Return the [X, Y] coordinate for the center point of the cell that contains the specified text.  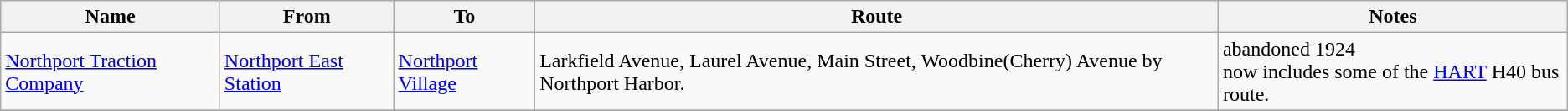
From [307, 17]
Route [877, 17]
Northport East Station [307, 71]
Name [111, 17]
To [464, 17]
Northport Village [464, 71]
Notes [1392, 17]
Northport Traction Company [111, 71]
abandoned 1924now includes some of the HART H40 bus route. [1392, 71]
Larkfield Avenue, Laurel Avenue, Main Street, Woodbine(Cherry) Avenue by Northport Harbor. [877, 71]
